Determine the (X, Y) coordinate at the center of the cell enclosing the given text.  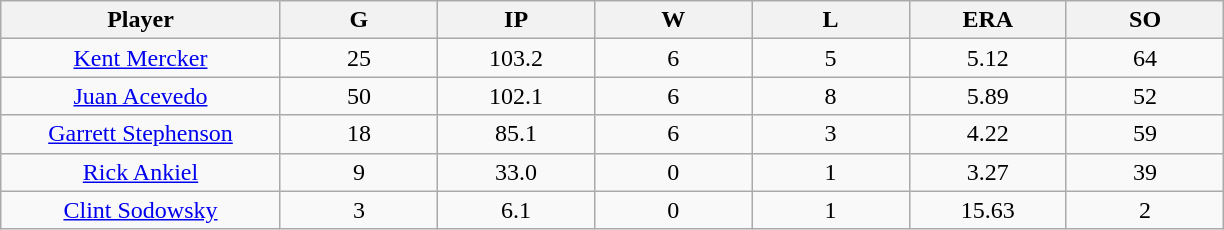
103.2 (516, 58)
Garrett Stephenson (141, 134)
Juan Acevedo (141, 96)
5.12 (988, 58)
39 (1144, 172)
4.22 (988, 134)
64 (1144, 58)
ERA (988, 20)
3.27 (988, 172)
52 (1144, 96)
50 (358, 96)
Rick Ankiel (141, 172)
Player (141, 20)
85.1 (516, 134)
SO (1144, 20)
IP (516, 20)
33.0 (516, 172)
6.1 (516, 210)
Clint Sodowsky (141, 210)
5.89 (988, 96)
9 (358, 172)
W (674, 20)
59 (1144, 134)
18 (358, 134)
Kent Mercker (141, 58)
8 (830, 96)
25 (358, 58)
15.63 (988, 210)
2 (1144, 210)
102.1 (516, 96)
G (358, 20)
L (830, 20)
5 (830, 58)
